Output the (x, y) coordinate of the center of the cell containing the given text.  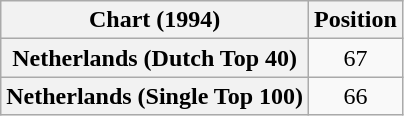
Position (356, 20)
66 (356, 96)
Netherlands (Single Top 100) (155, 96)
Netherlands (Dutch Top 40) (155, 58)
Chart (1994) (155, 20)
67 (356, 58)
